Extract the (X, Y) coordinate from the center of the cell holding the provided text.  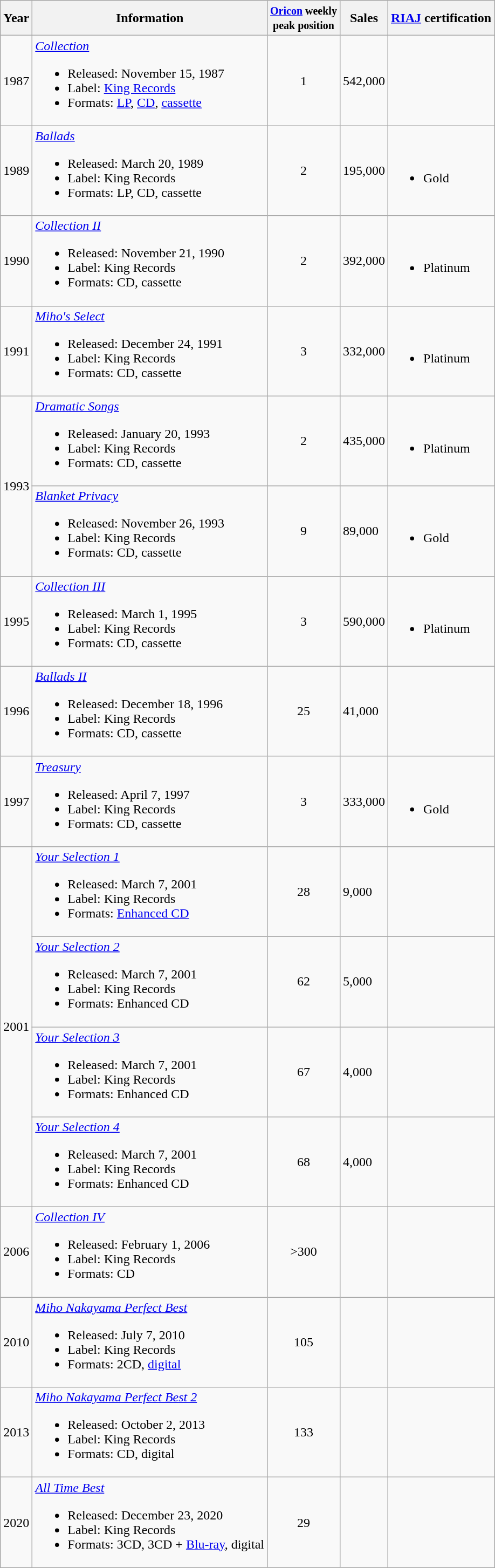
Your Selection 2Released: March 7, 2001Label: King RecordsFormats: Enhanced CD (150, 982)
1987 (16, 81)
2010 (16, 1342)
28 (304, 891)
Year (16, 18)
41,000 (363, 711)
1989 (16, 170)
67 (304, 1072)
Miho Nakayama Perfect Best 2Released: October 2, 2013Label: King RecordsFormats: CD, digital (150, 1433)
2020 (16, 1522)
Dramatic SongsReleased: January 20, 1993Label: King RecordsFormats: CD, cassette (150, 441)
Your Selection 4Released: March 7, 2001Label: King RecordsFormats: Enhanced CD (150, 1162)
1997 (16, 802)
332,000 (363, 351)
Blanket PrivacyReleased: November 26, 1993Label: King RecordsFormats: CD, cassette (150, 531)
25 (304, 711)
Sales (363, 18)
TreasuryReleased: April 7, 1997Label: King RecordsFormats: CD, cassette (150, 802)
Collection IIIReleased: March 1, 1995Label: King RecordsFormats: CD, cassette (150, 621)
62 (304, 982)
89,000 (363, 531)
Oricon weeklypeak position (304, 18)
BalladsReleased: March 20, 1989Label: King RecordsFormats: LP, CD, cassette (150, 170)
2006 (16, 1252)
Miho's SelectReleased: December 24, 1991Label: King RecordsFormats: CD, cassette (150, 351)
Collection IVReleased: February 1, 2006Label: King RecordsFormats: CD (150, 1252)
1991 (16, 351)
435,000 (363, 441)
>300 (304, 1252)
9,000 (363, 891)
2001 (16, 1026)
CollectionReleased: November 15, 1987Label: King RecordsFormats: LP, CD, cassette (150, 81)
2013 (16, 1433)
68 (304, 1162)
Information (150, 18)
195,000 (363, 170)
29 (304, 1522)
392,000 (363, 261)
333,000 (363, 802)
5,000 (363, 982)
Miho Nakayama Perfect BestReleased: July 7, 2010Label: King RecordsFormats: 2CD, digital (150, 1342)
RIAJ certification (441, 18)
542,000 (363, 81)
105 (304, 1342)
Collection IIReleased: November 21, 1990Label: King RecordsFormats: CD, cassette (150, 261)
1996 (16, 711)
Ballads IIReleased: December 18, 1996Label: King RecordsFormats: CD, cassette (150, 711)
All Time BestReleased: December 23, 2020Label: King RecordsFormats: 3CD, 3CD + Blu-ray, digital (150, 1522)
Your Selection 1Released: March 7, 2001Label: King RecordsFormats: Enhanced CD (150, 891)
1995 (16, 621)
Your Selection 3Released: March 7, 2001Label: King RecordsFormats: Enhanced CD (150, 1072)
1990 (16, 261)
9 (304, 531)
1 (304, 81)
1993 (16, 486)
590,000 (363, 621)
133 (304, 1433)
